Locate the cell with the specified text and output its [x, y] center coordinate. 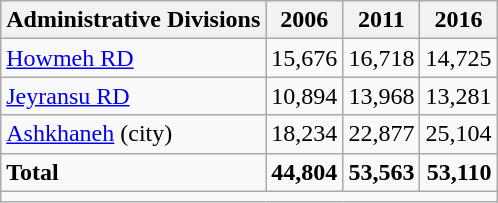
Ashkhaneh (city) [134, 134]
15,676 [304, 58]
25,104 [458, 134]
22,877 [382, 134]
Administrative Divisions [134, 20]
16,718 [382, 58]
13,281 [458, 96]
53,110 [458, 172]
Howmeh RD [134, 58]
10,894 [304, 96]
Total [134, 172]
2011 [382, 20]
2016 [458, 20]
Jeyransu RD [134, 96]
14,725 [458, 58]
2006 [304, 20]
13,968 [382, 96]
18,234 [304, 134]
44,804 [304, 172]
53,563 [382, 172]
